For the text-containing cell, return its midpoint in (X, Y) coordinate format. 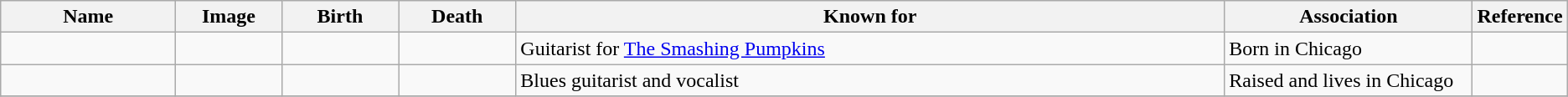
Blues guitarist and vocalist (870, 80)
Association (1349, 17)
Guitarist for The Smashing Pumpkins (870, 48)
Birth (340, 17)
Known for (870, 17)
Name (89, 17)
Death (457, 17)
Born in Chicago (1349, 48)
Reference (1519, 17)
Image (230, 17)
Raised and lives in Chicago (1349, 80)
